Output the (x, y) coordinate of the center of the cell containing the given text.  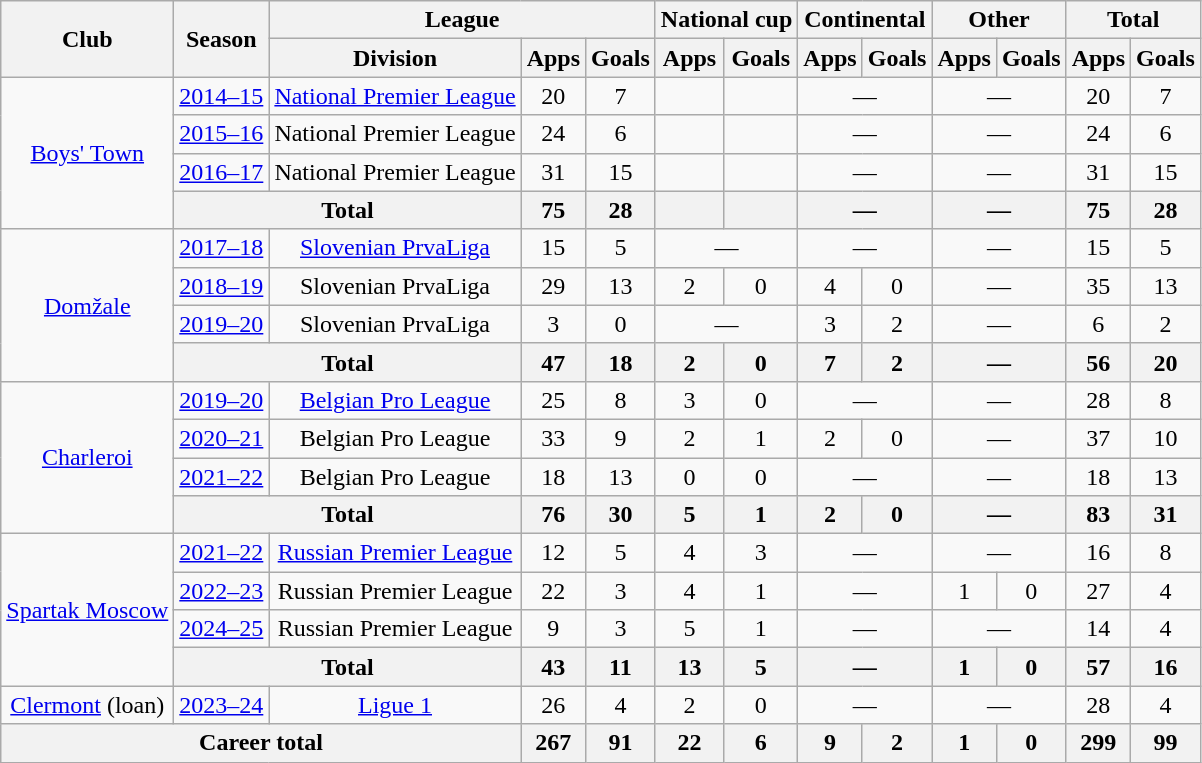
12 (553, 553)
29 (553, 286)
10 (1166, 438)
43 (553, 667)
National cup (726, 20)
2017–18 (222, 248)
26 (553, 705)
2024–25 (222, 629)
2015–16 (222, 134)
91 (621, 743)
2014–15 (222, 96)
25 (553, 400)
Spartak Moscow (88, 610)
11 (621, 667)
299 (1098, 743)
Season (222, 39)
Continental (865, 20)
Club (88, 39)
47 (553, 362)
Clermont (loan) (88, 705)
76 (553, 515)
2023–24 (222, 705)
2016–17 (222, 172)
56 (1098, 362)
37 (1098, 438)
2020–21 (222, 438)
Other (999, 20)
30 (621, 515)
267 (553, 743)
83 (1098, 515)
2018–19 (222, 286)
27 (1098, 591)
League (462, 20)
99 (1166, 743)
33 (553, 438)
Career total (261, 743)
Division (395, 58)
35 (1098, 286)
57 (1098, 667)
Ligue 1 (395, 705)
Boys' Town (88, 153)
Domžale (88, 305)
14 (1098, 629)
Charleroi (88, 457)
2022–23 (222, 591)
